Search for the cell housing the specified text and yield its [X, Y] center coordinate. 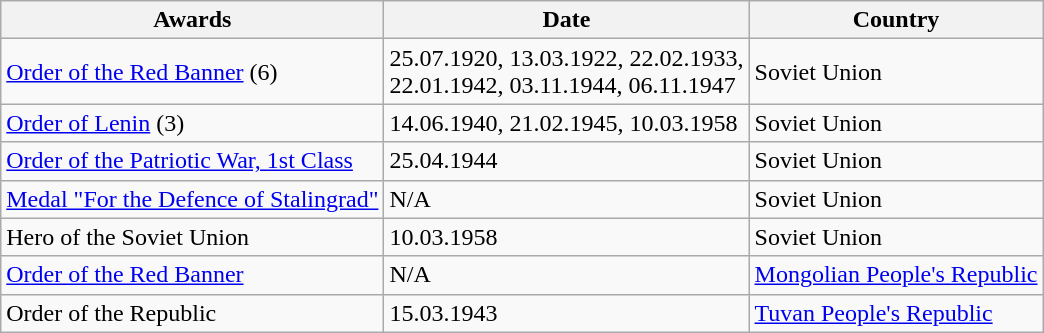
Medal "For the Defence of Stalingrad" [192, 199]
Country [896, 20]
15.03.1943 [566, 313]
Tuvan People's Republic [896, 313]
Order of the Red Banner (6) [192, 72]
Order of Lenin (3) [192, 123]
Order of the Republic [192, 313]
10.03.1958 [566, 237]
14.06.1940, 21.02.1945, 10.03.1958 [566, 123]
25.07.1920, 13.03.1922, 22.02.1933,22.01.1942, 03.11.1944, 06.11.1947 [566, 72]
Order of the Patriotic War, 1st Class [192, 161]
Date [566, 20]
Order of the Red Banner [192, 275]
Mongolian People's Republic [896, 275]
25.04.1944 [566, 161]
Hero of the Soviet Union [192, 237]
Awards [192, 20]
